Locate the cell with the specified text and output its (X, Y) center coordinate. 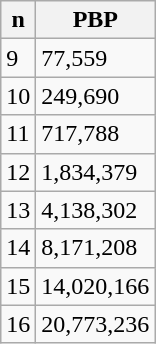
16 (18, 324)
13 (18, 210)
77,559 (96, 58)
14 (18, 248)
14,020,166 (96, 286)
717,788 (96, 134)
10 (18, 96)
249,690 (96, 96)
11 (18, 134)
1,834,379 (96, 172)
9 (18, 58)
12 (18, 172)
8,171,208 (96, 248)
4,138,302 (96, 210)
PBP (96, 20)
n (18, 20)
15 (18, 286)
20,773,236 (96, 324)
